Search for the cell housing the specified text and yield its [x, y] center coordinate. 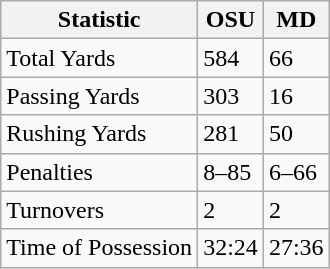
16 [296, 96]
MD [296, 20]
Statistic [100, 20]
Time of Possession [100, 248]
32:24 [231, 248]
584 [231, 58]
303 [231, 96]
281 [231, 134]
Penalties [100, 172]
27:36 [296, 248]
OSU [231, 20]
50 [296, 134]
Rushing Yards [100, 134]
66 [296, 58]
Turnovers [100, 210]
Passing Yards [100, 96]
8–85 [231, 172]
Total Yards [100, 58]
6–66 [296, 172]
